From the cell containing the given text, extract its center point as (X, Y) coordinate. 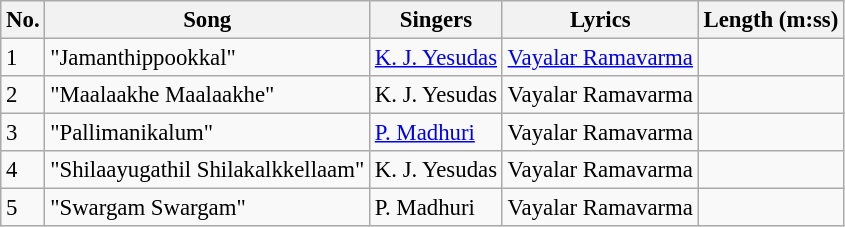
3 (23, 133)
2 (23, 95)
"Shilaayugathil Shilakalkkellaam" (208, 170)
Lyrics (600, 20)
"Pallimanikalum" (208, 133)
"Maalaakhe Maalaakhe" (208, 95)
4 (23, 170)
"Jamanthippookkal" (208, 58)
5 (23, 208)
1 (23, 58)
"Swargam Swargam" (208, 208)
No. (23, 20)
Singers (436, 20)
Length (m:ss) (770, 20)
Song (208, 20)
